Find where the given text appears and provide that cell's center as [x, y] coordinate. 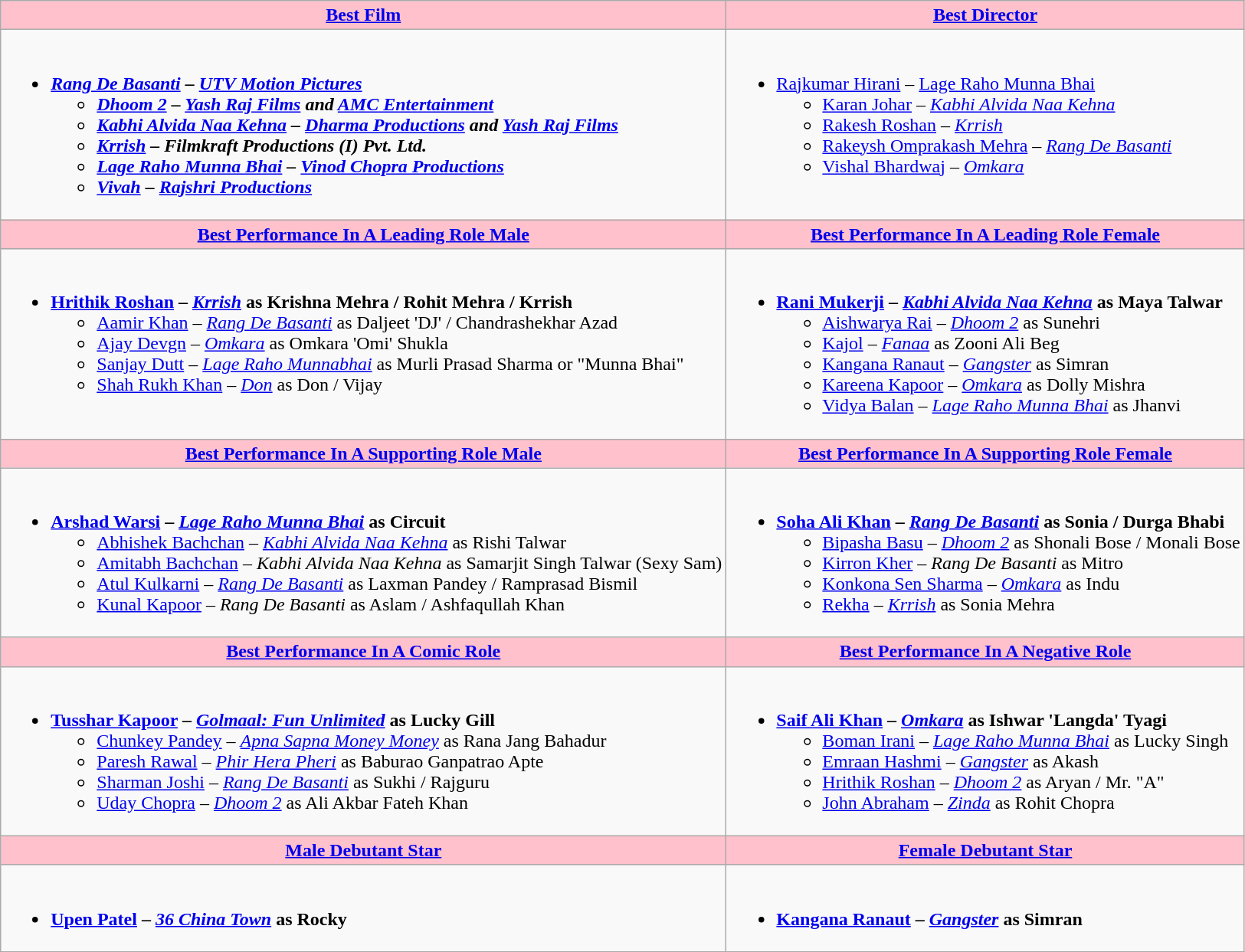
Best Director [985, 15]
Best Performance In A Negative Role [985, 652]
Kangana Ranaut – Gangster as Simran [985, 908]
Best Performance In A Supporting Role Female [985, 453]
Best Film [363, 15]
Best Performance In A Leading Role Male [363, 234]
Best Performance In A Comic Role [363, 652]
Best Performance In A Supporting Role Male [363, 453]
Best Performance In A Leading Role Female [985, 234]
Upen Patel – 36 China Town as Rocky [363, 908]
Male Debutant Star [363, 850]
Female Debutant Star [985, 850]
